Extract the [X, Y] coordinate from the center of the cell holding the provided text.  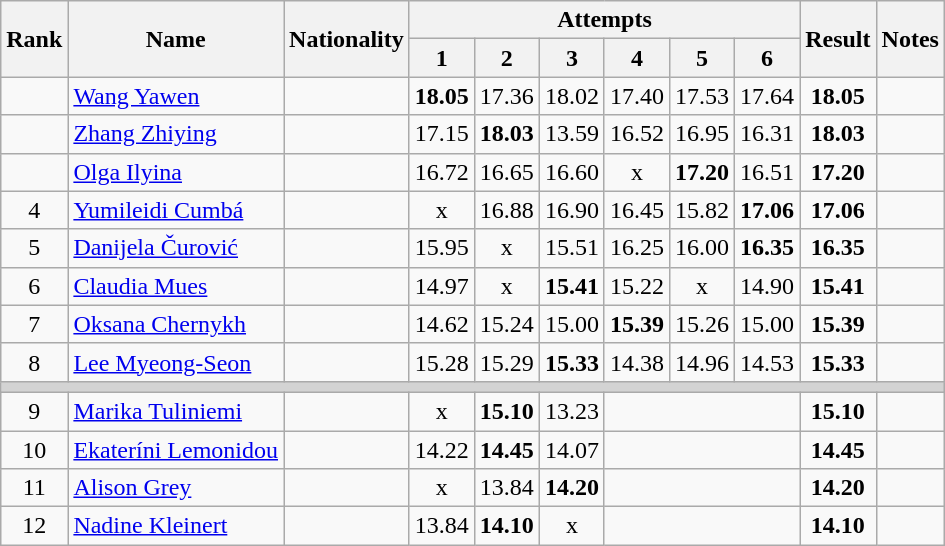
14.62 [442, 324]
16.51 [768, 172]
16.31 [768, 134]
17.40 [636, 96]
15.24 [506, 324]
14.38 [636, 362]
14.96 [702, 362]
16.90 [572, 210]
Attempts [604, 20]
9 [34, 411]
Marika Tuliniemi [176, 411]
16.45 [636, 210]
17.15 [442, 134]
15.29 [506, 362]
7 [34, 324]
14.90 [768, 286]
16.00 [702, 248]
16.95 [702, 134]
16.88 [506, 210]
2 [506, 58]
15.82 [702, 210]
13.23 [572, 411]
Zhang Zhiying [176, 134]
Lee Myeong-Seon [176, 362]
15.26 [702, 324]
Alison Grey [176, 488]
3 [572, 58]
16.25 [636, 248]
Ekateríni Lemonidou [176, 449]
14.07 [572, 449]
16.65 [506, 172]
Danijela Čurović [176, 248]
8 [34, 362]
12 [34, 526]
Nationality [347, 39]
14.97 [442, 286]
Wang Yawen [176, 96]
15.22 [636, 286]
13.59 [572, 134]
16.72 [442, 172]
14.22 [442, 449]
Olga Ilyina [176, 172]
1 [442, 58]
Notes [910, 39]
Claudia Mues [176, 286]
Rank [34, 39]
Result [838, 39]
18.02 [572, 96]
15.51 [572, 248]
11 [34, 488]
15.28 [442, 362]
17.64 [768, 96]
16.52 [636, 134]
17.36 [506, 96]
14.53 [768, 362]
Yumileidi Cumbá [176, 210]
15.95 [442, 248]
17.53 [702, 96]
10 [34, 449]
Name [176, 39]
16.60 [572, 172]
Oksana Chernykh [176, 324]
Nadine Kleinert [176, 526]
